Determine the (x, y) coordinate at the center of the cell enclosing the given text.  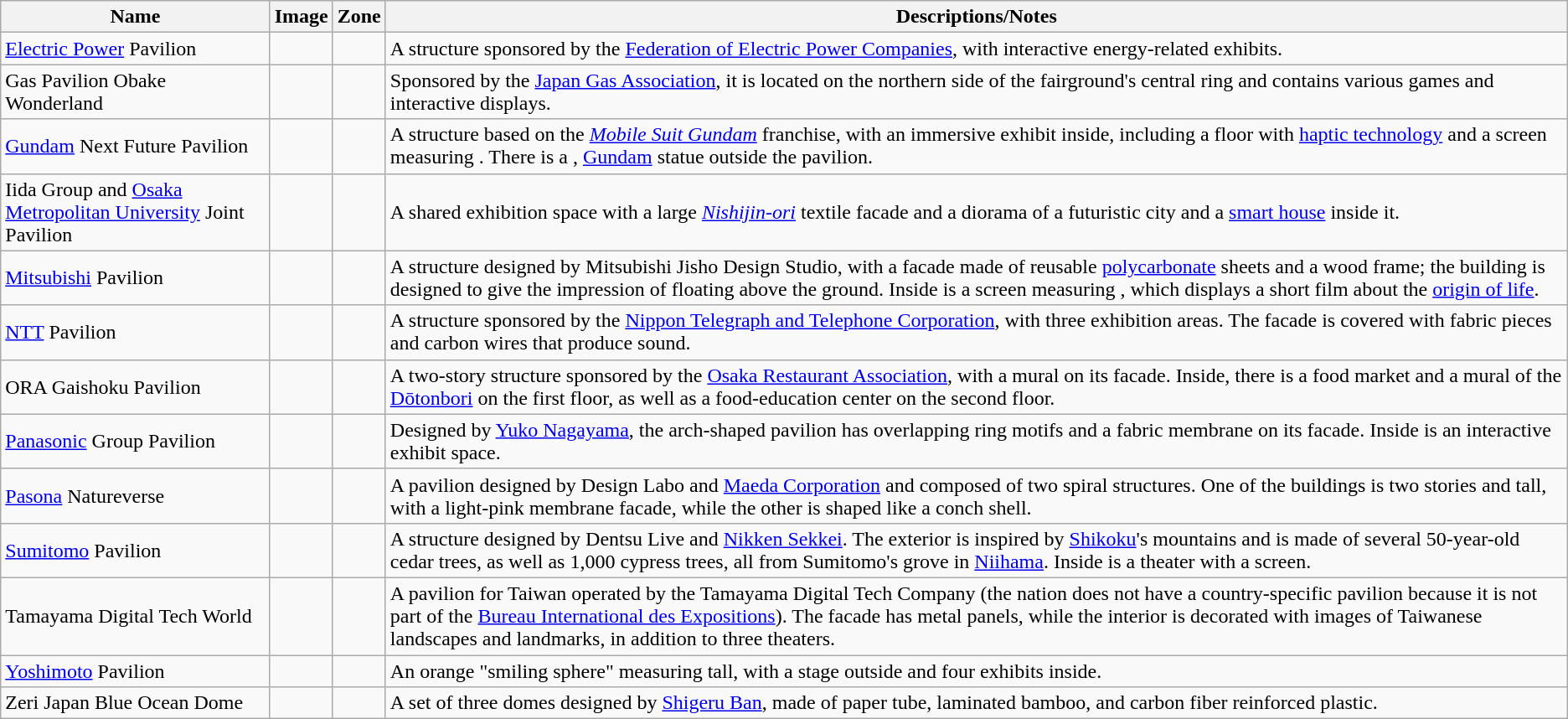
A set of three domes designed by Shigeru Ban, made of paper tube, laminated bamboo, and carbon fiber reinforced plastic. (977, 703)
Descriptions/Notes (977, 17)
Iida Group and Osaka Metropolitan University Joint Pavilion (136, 212)
Image (302, 17)
Pasona Natureverse (136, 496)
Name (136, 17)
Zeri Japan Blue Ocean Dome (136, 703)
Gundam Next Future Pavilion (136, 146)
An orange "smiling sphere" measuring tall, with a stage outside and four exhibits inside. (977, 671)
Sumitomo Pavilion (136, 550)
Electric Power Pavilion (136, 49)
Yoshimoto Pavilion (136, 671)
Zone (358, 17)
A shared exhibition space with a large Nishijin-ori textile facade and a diorama of a futuristic city and a smart house inside it. (977, 212)
ORA Gaishoku Pavilion (136, 387)
Tamayama Digital Tech World (136, 616)
Gas Pavilion Obake Wonderland (136, 92)
A structure sponsored by the Federation of Electric Power Companies, with interactive energy-related exhibits. (977, 49)
Mitsubishi Pavilion (136, 278)
Panasonic Group Pavilion (136, 441)
NTT Pavilion (136, 332)
